Output the (X, Y) coordinate of the center of the cell containing the given text.  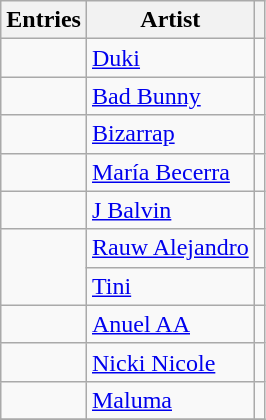
Tini (170, 286)
María Becerra (170, 172)
Rauw Alejandro (170, 248)
Maluma (170, 400)
Anuel AA (170, 324)
Duki (170, 58)
J Balvin (170, 210)
Nicki Nicole (170, 362)
Bad Bunny (170, 96)
Artist (170, 20)
Bizarrap (170, 134)
Entries (44, 20)
